Detect which cell encompasses the target text, then output its (X, Y) center coordinate. 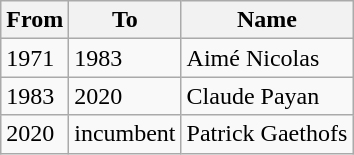
Name (267, 20)
To (125, 20)
incumbent (125, 134)
From (35, 20)
Aimé Nicolas (267, 58)
Patrick Gaethofs (267, 134)
Claude Payan (267, 96)
1971 (35, 58)
